Scan for the cell matching the given text and deliver its [x, y] coordinate at center. 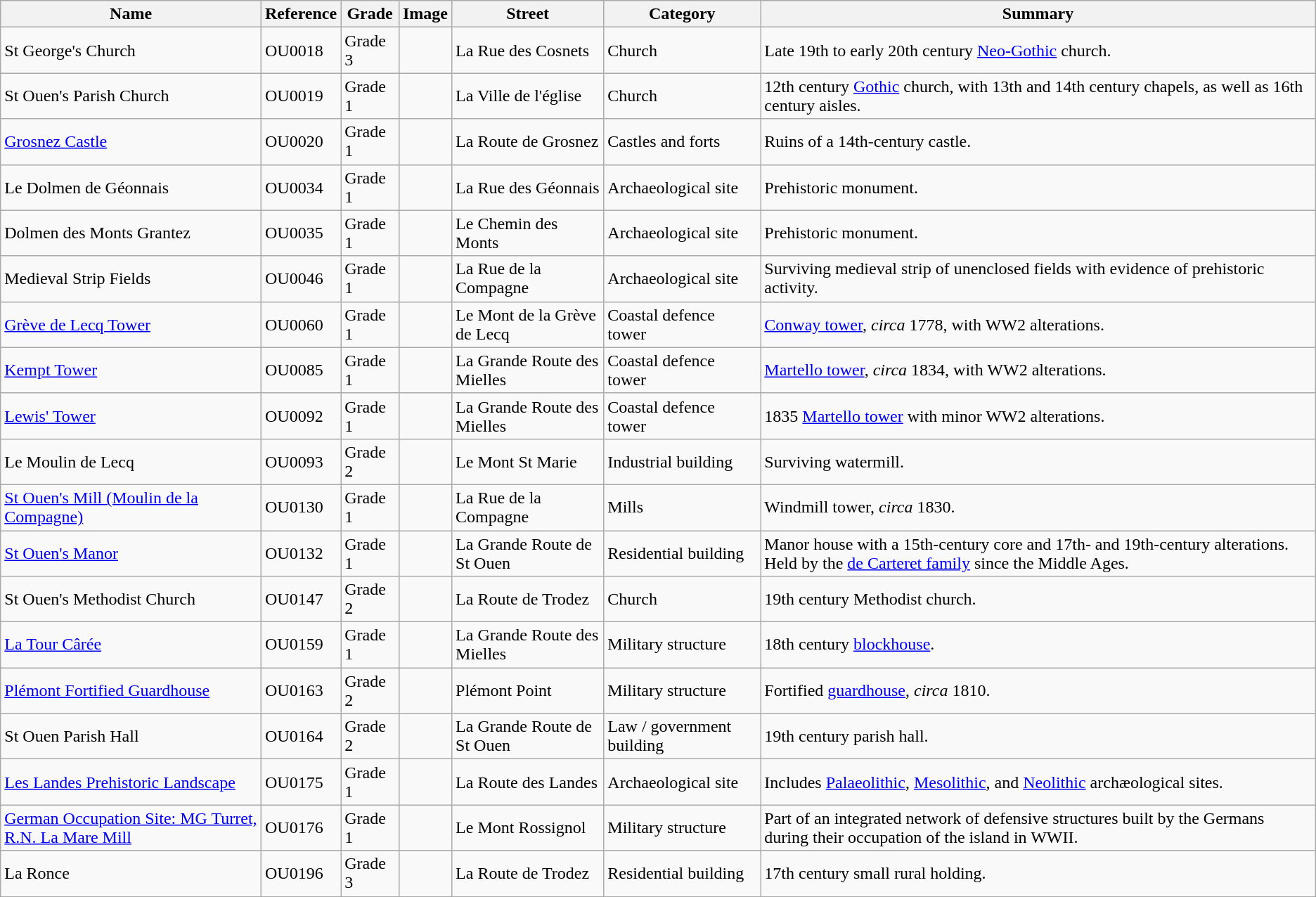
OU0130 [301, 508]
Grade [370, 14]
18th century blockhouse. [1038, 645]
OU0020 [301, 142]
OU0019 [301, 96]
Les Landes Prehistoric Landscape [131, 782]
Le Mont St Marie [528, 461]
Lewis' Tower [131, 416]
Part of an integrated network of defensive structures built by the Germans during their occupation of the island in WWII. [1038, 828]
Summary [1038, 14]
Dolmen des Monts Grantez [131, 233]
La Rue des Cosnets [528, 51]
Surviving watermill. [1038, 461]
OU0163 [301, 690]
OU0092 [301, 416]
Reference [301, 14]
1835 Martello tower with minor WW2 alterations. [1038, 416]
OU0093 [301, 461]
St Ouen's Mill (Moulin de la Compagne) [131, 508]
12th century Gothic church, with 13th and 14th century chapels, as well as 16th century aisles. [1038, 96]
OU0147 [301, 599]
Windmill tower, circa 1830. [1038, 508]
German Occupation Site: MG Turret, R.N. La Mare Mill [131, 828]
Grosnez Castle [131, 142]
St George's Church [131, 51]
Ruins of a 14th-century castle. [1038, 142]
OU0164 [301, 737]
17th century small rural holding. [1038, 873]
OU0060 [301, 325]
Street [528, 14]
Le Dolmen de Géonnais [131, 187]
Martello tower, circa 1834, with WW2 alterations. [1038, 370]
19th century Methodist church. [1038, 599]
St Ouen's Methodist Church [131, 599]
Medieval Strip Fields [131, 278]
Industrial building [682, 461]
La Route de Grosnez [528, 142]
Category [682, 14]
Image [425, 14]
St Ouen Parish Hall [131, 737]
OU0046 [301, 278]
Fortified guardhouse, circa 1810. [1038, 690]
Plémont Fortified Guardhouse [131, 690]
Manor house with a 15th-century core and 17th- and 19th-century alterations. Held by the de Carteret family since the Middle Ages. [1038, 553]
Grève de Lecq Tower [131, 325]
Conway tower, circa 1778, with WW2 alterations. [1038, 325]
OU0085 [301, 370]
St Ouen's Parish Church [131, 96]
Le Chemin des Monts [528, 233]
La Rue des Géonnais [528, 187]
Le Mont de la Grève de Lecq [528, 325]
St Ouen's Manor [131, 553]
Castles and forts [682, 142]
OU0034 [301, 187]
Surviving medieval strip of unenclosed fields with evidence of prehistoric activity. [1038, 278]
OU0196 [301, 873]
Late 19th to early 20th century Neo-Gothic church. [1038, 51]
Includes Palaeolithic, Mesolithic, and Neolithic archæological sites. [1038, 782]
Plémont Point [528, 690]
OU0175 [301, 782]
OU0018 [301, 51]
Law / government building [682, 737]
Kempt Tower [131, 370]
Name [131, 14]
19th century parish hall. [1038, 737]
Le Moulin de Lecq [131, 461]
Le Mont Rossignol [528, 828]
OU0176 [301, 828]
La Route des Landes [528, 782]
La Ville de l'église [528, 96]
OU0159 [301, 645]
La Ronce [131, 873]
Mills [682, 508]
OU0035 [301, 233]
OU0132 [301, 553]
La Tour Cârée [131, 645]
